Search for the cell housing the specified text and yield its (X, Y) center coordinate. 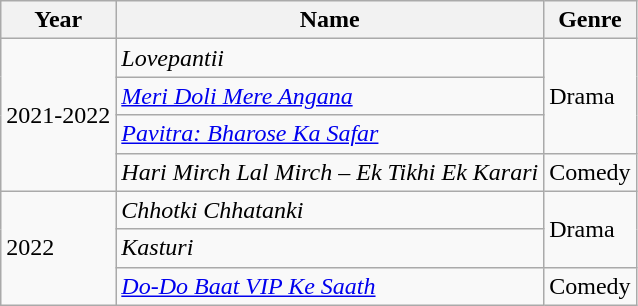
Hari Mirch Lal Mirch – Ek Tikhi Ek Karari (330, 172)
Pavitra: Bharose Ka Safar (330, 134)
Lovepantii (330, 58)
2021-2022 (58, 115)
Year (58, 20)
Meri Doli Mere Angana (330, 96)
Do-Do Baat VIP Ke Saath (330, 286)
2022 (58, 248)
Genre (590, 20)
Kasturi (330, 248)
Name (330, 20)
Chhotki Chhatanki (330, 210)
